Determine the (x, y) coordinate at the center of the cell enclosing the given text.  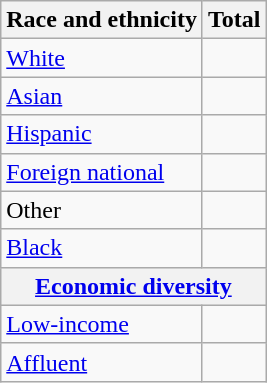
Other (102, 210)
Asian (102, 96)
Foreign national (102, 172)
Race and ethnicity (102, 20)
Black (102, 248)
White (102, 58)
Affluent (102, 362)
Total (234, 20)
Hispanic (102, 134)
Economic diversity (134, 286)
Low-income (102, 324)
